From the cell containing the given text, extract its center point as (X, Y) coordinate. 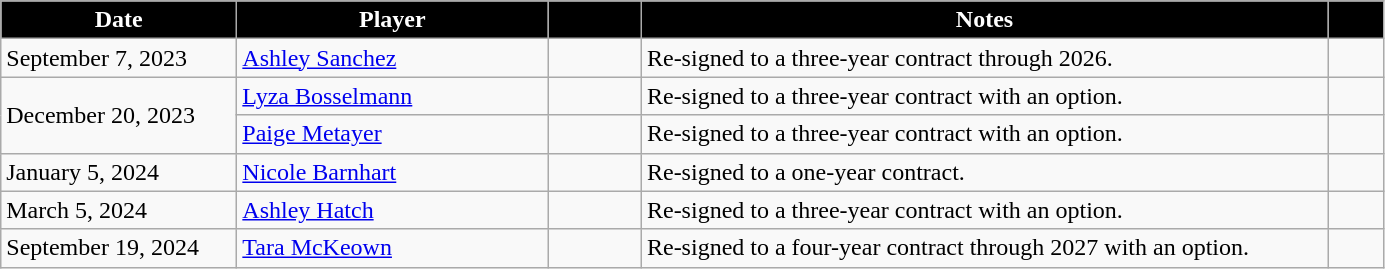
Tara McKeown (392, 248)
Re-signed to a one-year contract. (984, 172)
Notes (984, 20)
Date (119, 20)
Player (392, 20)
September 19, 2024 (119, 248)
Ashley Sanchez (392, 58)
Ashley Hatch (392, 210)
Re-signed to a three-year contract through 2026. (984, 58)
Lyza Bosselmann (392, 96)
September 7, 2023 (119, 58)
Re-signed to a four-year contract through 2027 with an option. (984, 248)
Nicole Barnhart (392, 172)
March 5, 2024 (119, 210)
Paige Metayer (392, 134)
January 5, 2024 (119, 172)
December 20, 2023 (119, 115)
